Search for the cell housing the specified text and yield its [X, Y] center coordinate. 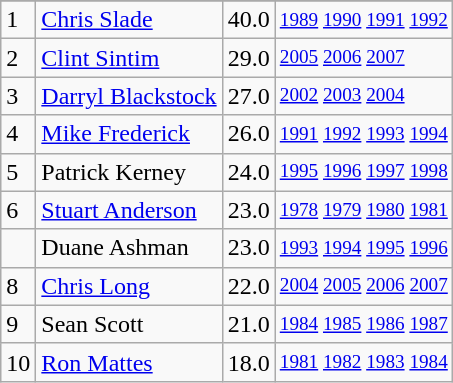
Patrick Kerney [129, 172]
10 [18, 362]
1 [18, 20]
2 [18, 58]
1978 1979 1980 1981 [364, 210]
4 [18, 134]
21.0 [248, 324]
Chris Long [129, 286]
5 [18, 172]
1984 1985 1986 1987 [364, 324]
Stuart Anderson [129, 210]
1989 1990 1991 1992 [364, 20]
40.0 [248, 20]
27.0 [248, 96]
Chris Slade [129, 20]
2002 2003 2004 [364, 96]
6 [18, 210]
24.0 [248, 172]
22.0 [248, 286]
29.0 [248, 58]
Ron Mattes [129, 362]
8 [18, 286]
18.0 [248, 362]
2004 2005 2006 2007 [364, 286]
1981 1982 1983 1984 [364, 362]
Clint Sintim [129, 58]
Mike Frederick [129, 134]
9 [18, 324]
1993 1994 1995 1996 [364, 248]
1991 1992 1993 1994 [364, 134]
2005 2006 2007 [364, 58]
1995 1996 1997 1998 [364, 172]
Darryl Blackstock [129, 96]
3 [18, 96]
Sean Scott [129, 324]
Duane Ashman [129, 248]
26.0 [248, 134]
